From the cell containing the given text, extract its center point as [x, y] coordinate. 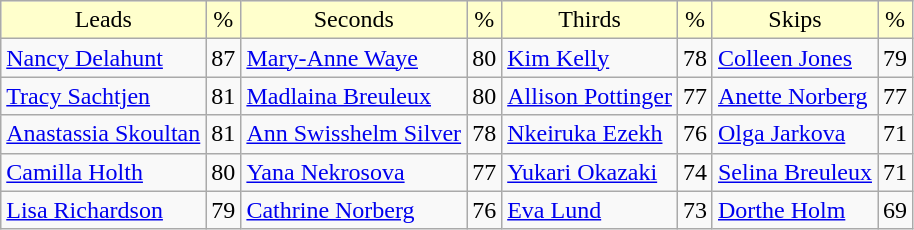
Eva Lund [590, 210]
Cathrine Norberg [354, 210]
74 [694, 172]
Dorthe Holm [794, 210]
Mary-Anne Waye [354, 58]
Thirds [590, 20]
Tracy Sachtjen [104, 96]
Allison Pottinger [590, 96]
Olga Jarkova [794, 134]
Yukari Okazaki [590, 172]
Kim Kelly [590, 58]
Nkeiruka Ezekh [590, 134]
Camilla Holth [104, 172]
Selina Breuleux [794, 172]
Madlaina Breuleux [354, 96]
Yana Nekrosova [354, 172]
Ann Swisshelm Silver [354, 134]
73 [694, 210]
69 [896, 210]
Anastassia Skoultan [104, 134]
Leads [104, 20]
Anette Norberg [794, 96]
Skips [794, 20]
87 [224, 58]
Colleen Jones [794, 58]
Seconds [354, 20]
Nancy Delahunt [104, 58]
Lisa Richardson [104, 210]
